Search for the cell housing the specified text and yield its (x, y) center coordinate. 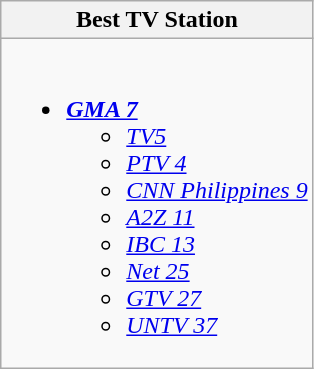
GMA 7TV5PTV 4CNN Philippines 9A2Z 11IBC 13Net 25GTV 27UNTV 37 (157, 204)
Best TV Station (157, 20)
